Pinpoint the cell where the given text exists, returning its (X, Y) midpoint coordinate. 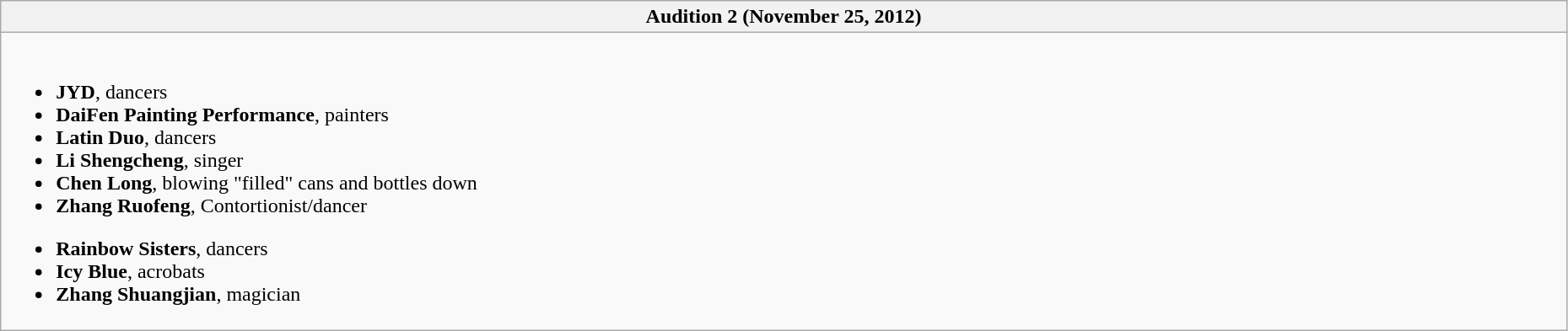
Audition 2 (November 25, 2012) (784, 17)
